Output the (x, y) coordinate of the center of the cell containing the given text.  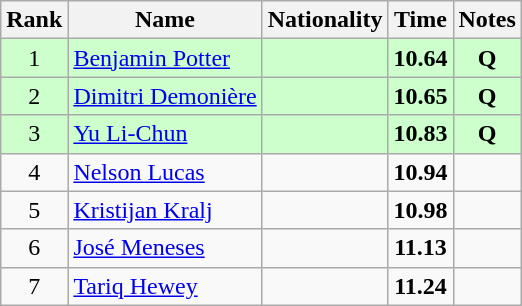
Name (165, 20)
Kristijan Kralj (165, 210)
1 (34, 58)
10.83 (420, 134)
Benjamin Potter (165, 58)
2 (34, 96)
Dimitri Demonière (165, 96)
10.64 (420, 58)
5 (34, 210)
Time (420, 20)
Nelson Lucas (165, 172)
6 (34, 248)
10.65 (420, 96)
10.98 (420, 210)
Nationality (325, 20)
7 (34, 286)
11.24 (420, 286)
Rank (34, 20)
Notes (487, 20)
3 (34, 134)
10.94 (420, 172)
4 (34, 172)
Yu Li-Chun (165, 134)
Tariq Hewey (165, 286)
José Meneses (165, 248)
11.13 (420, 248)
